Search for the cell housing the specified text and yield its (x, y) center coordinate. 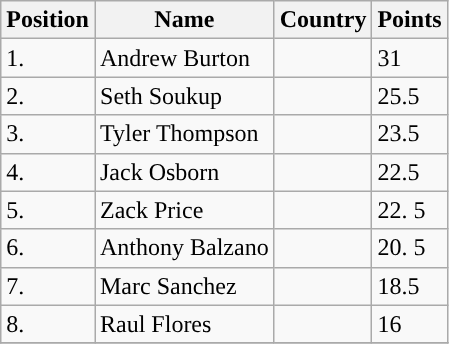
31 (410, 58)
20. 5 (410, 248)
Andrew Burton (184, 58)
Jack Osborn (184, 172)
8. (48, 324)
1. (48, 58)
Tyler Thompson (184, 134)
Name (184, 20)
Marc Sanchez (184, 286)
Position (48, 20)
22.5 (410, 172)
Zack Price (184, 210)
Raul Flores (184, 324)
3. (48, 134)
Seth Soukup (184, 96)
7. (48, 286)
Anthony Balzano (184, 248)
2. (48, 96)
6. (48, 248)
22. 5 (410, 210)
5. (48, 210)
18.5 (410, 286)
Points (410, 20)
4. (48, 172)
16 (410, 324)
Country (323, 20)
25.5 (410, 96)
23.5 (410, 134)
